Locate the cell with the specified text and output its (x, y) center coordinate. 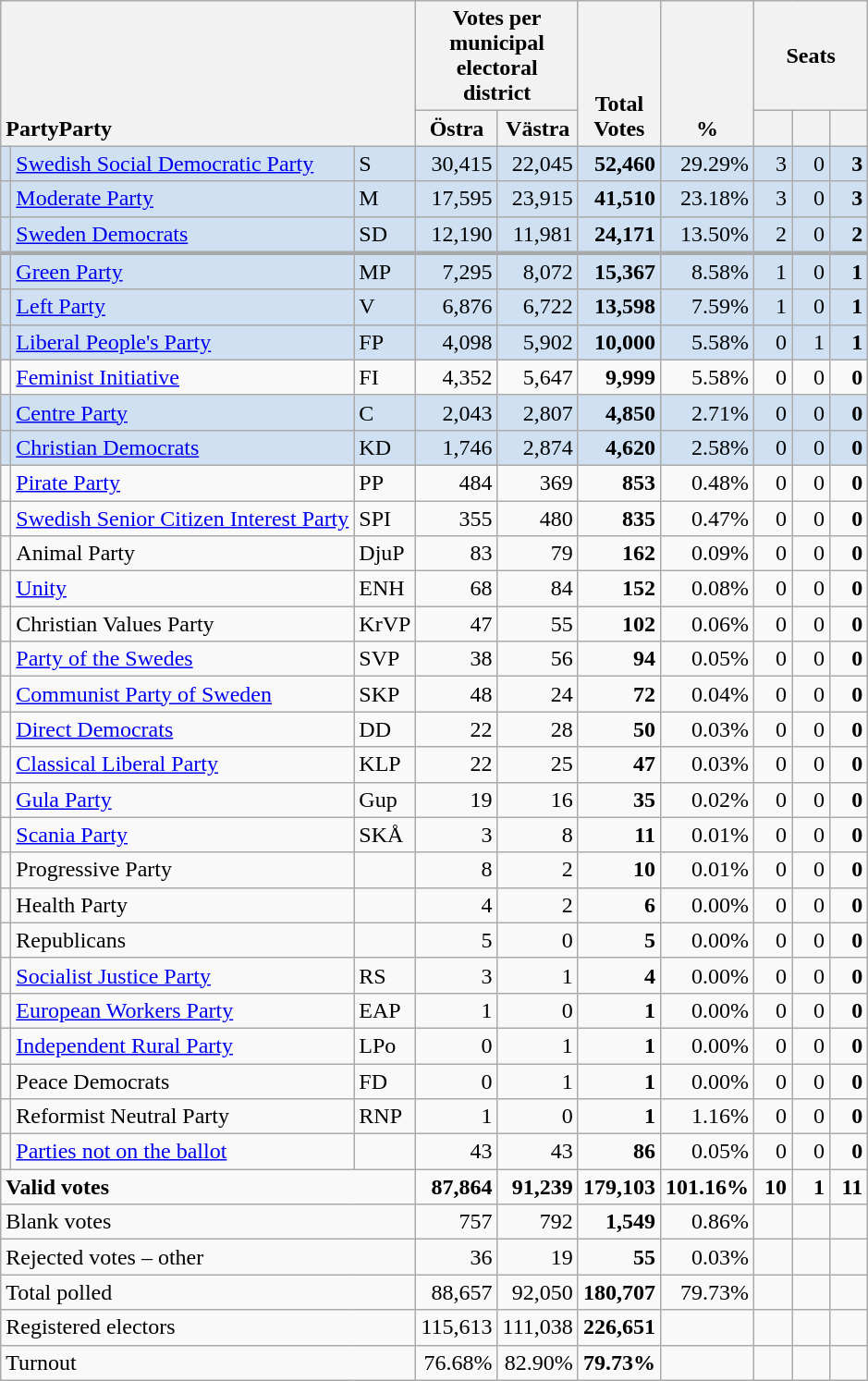
7,295 (457, 272)
ENH (385, 589)
1,746 (457, 447)
RNP (385, 1117)
FD (385, 1081)
Gup (385, 800)
480 (538, 519)
29.29% (706, 164)
Moderate Party (183, 199)
25 (538, 764)
0.09% (706, 554)
226,651 (619, 1327)
Total Votes (619, 74)
94 (619, 659)
SKP (385, 694)
757 (457, 1222)
Centre Party (183, 412)
Progressive Party (183, 870)
115,613 (457, 1327)
86 (619, 1152)
% (706, 74)
13.50% (706, 235)
Socialist Justice Party (183, 975)
2.58% (706, 447)
LPo (385, 1045)
Valid votes (209, 1187)
KrVP (385, 624)
M (385, 199)
111,038 (538, 1327)
4,098 (457, 342)
PartyParty (209, 74)
2,874 (538, 447)
35 (619, 800)
Registered electors (209, 1327)
853 (619, 483)
5,902 (538, 342)
Communist Party of Sweden (183, 694)
Green Party (183, 272)
180,707 (619, 1292)
12,190 (457, 235)
15,367 (619, 272)
179,103 (619, 1187)
87,864 (457, 1187)
792 (538, 1222)
0.48% (706, 483)
Sweden Democrats (183, 235)
88,657 (457, 1292)
Classical Liberal Party (183, 764)
European Workers Party (183, 1010)
72 (619, 694)
Blank votes (209, 1222)
6,722 (538, 307)
48 (457, 694)
SD (385, 235)
0.02% (706, 800)
68 (457, 589)
5,647 (538, 377)
0.08% (706, 589)
C (385, 412)
Parties not on the ballot (183, 1152)
Direct Democrats (183, 729)
41,510 (619, 199)
Christian Democrats (183, 447)
Votes per municipal electoral district (497, 55)
FI (385, 377)
101.16% (706, 1187)
KD (385, 447)
2,043 (457, 412)
Animal Party (183, 554)
92,050 (538, 1292)
Swedish Social Democratic Party (183, 164)
2.71% (706, 412)
KLP (385, 764)
DD (385, 729)
Total polled (209, 1292)
8.58% (706, 272)
DjuP (385, 554)
152 (619, 589)
Swedish Senior Citizen Interest Party (183, 519)
23,915 (538, 199)
13,598 (619, 307)
Feminist Initiative (183, 377)
6,876 (457, 307)
4,850 (619, 412)
1.16% (706, 1117)
Rejected votes – other (209, 1257)
PP (385, 483)
9,999 (619, 377)
Peace Democrats (183, 1081)
Turnout (209, 1363)
7.59% (706, 307)
38 (457, 659)
Republicans (183, 940)
11,981 (538, 235)
Health Party (183, 905)
4,352 (457, 377)
Östra (457, 128)
10,000 (619, 342)
Left Party (183, 307)
0.06% (706, 624)
835 (619, 519)
30,415 (457, 164)
SVP (385, 659)
RS (385, 975)
484 (457, 483)
50 (619, 729)
22,045 (538, 164)
83 (457, 554)
FP (385, 342)
Unity (183, 589)
79 (538, 554)
369 (538, 483)
162 (619, 554)
2,807 (538, 412)
52,460 (619, 164)
S (385, 164)
8,072 (538, 272)
Pirate Party (183, 483)
Party of the Swedes (183, 659)
84 (538, 589)
Liberal People's Party (183, 342)
Christian Values Party (183, 624)
17,595 (457, 199)
82.90% (538, 1363)
36 (457, 1257)
24,171 (619, 235)
28 (538, 729)
EAP (385, 1010)
SKÅ (385, 835)
23.18% (706, 199)
56 (538, 659)
V (385, 307)
0.04% (706, 694)
6 (619, 905)
MP (385, 272)
Seats (810, 55)
Gula Party (183, 800)
102 (619, 624)
1,549 (619, 1222)
0.47% (706, 519)
SPI (385, 519)
355 (457, 519)
0.86% (706, 1222)
24 (538, 694)
Västra (538, 128)
4,620 (619, 447)
Reformist Neutral Party (183, 1117)
16 (538, 800)
Independent Rural Party (183, 1045)
Scania Party (183, 835)
76.68% (457, 1363)
91,239 (538, 1187)
